From the cell containing the given text, extract its center point as (X, Y) coordinate. 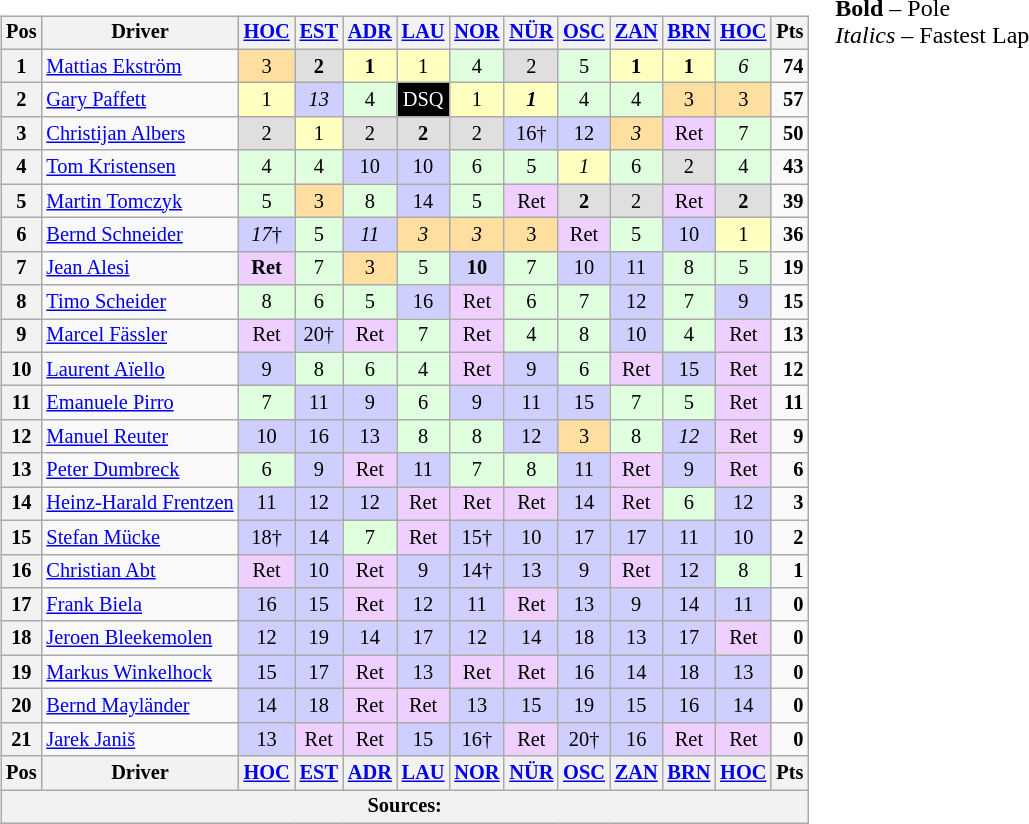
Gary Paffett (140, 100)
Marcel Fässler (140, 336)
Tom Kristensen (140, 167)
Christian Abt (140, 571)
43 (790, 167)
Markus Winkelhock (140, 672)
14† (476, 571)
15† (476, 537)
20 (21, 706)
DSQ (424, 100)
Jean Alesi (140, 268)
21 (21, 739)
Laurent Aïello (140, 369)
Heinz-Harald Frentzen (140, 504)
36 (790, 235)
Martin Tomczyk (140, 201)
Timo Scheider (140, 302)
Frank Biela (140, 605)
Bernd Mayländer (140, 706)
Stefan Mücke (140, 537)
Peter Dumbreck (140, 470)
Bernd Schneider (140, 235)
50 (790, 134)
Emanuele Pirro (140, 403)
39 (790, 201)
Manuel Reuter (140, 437)
Sources: (404, 807)
Mattias Ekström (140, 66)
Christijan Albers (140, 134)
18† (267, 537)
57 (790, 100)
17† (267, 235)
Jarek Janiš (140, 739)
74 (790, 66)
Jeroen Bleekemolen (140, 638)
